Return (x, y) of the center of cell containing provided text 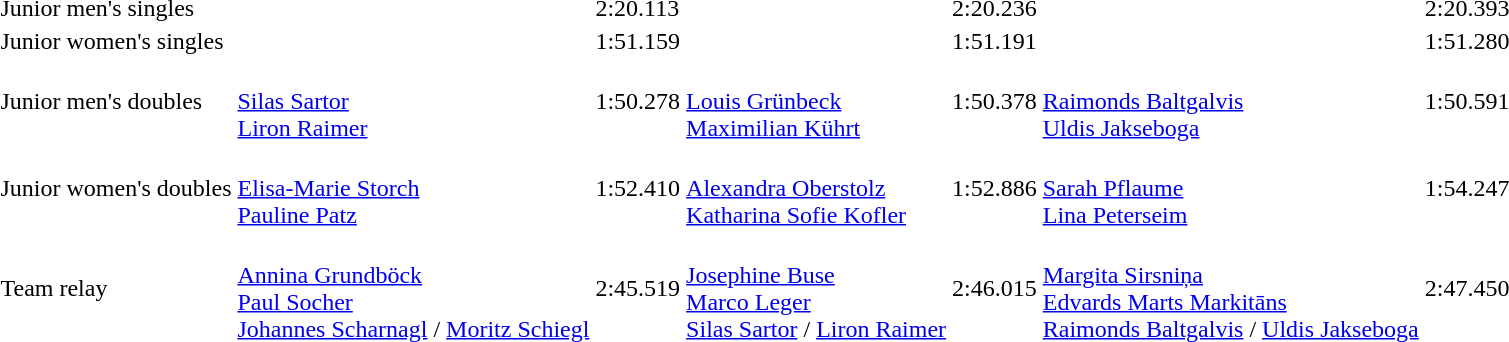
1:51.191 (995, 41)
1:52.410 (638, 188)
1:52.886 (995, 188)
Sarah PflaumeLina Peterseim (1230, 188)
Alexandra OberstolzKatharina Sofie Kofler (816, 188)
1:50.278 (638, 101)
Louis GrünbeckMaximilian Kührt (816, 101)
Elisa-Marie StorchPauline Patz (414, 188)
1:50.378 (995, 101)
Raimonds BaltgalvisUldis Jakseboga (1230, 101)
1:51.159 (638, 41)
Silas SartorLiron Raimer (414, 101)
